Scan for the cell matching the given text and deliver its (x, y) coordinate at center. 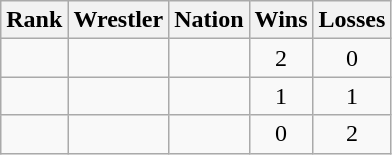
Losses (352, 20)
Rank (34, 20)
Nation (209, 20)
Wrestler (118, 20)
Wins (281, 20)
